Return (x, y) of the center of cell containing provided text 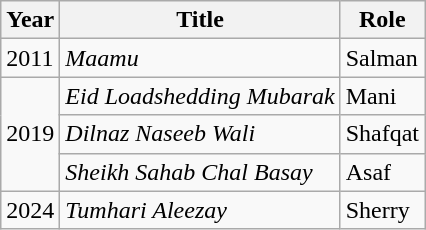
2019 (30, 134)
Title (200, 20)
Shafqat (382, 134)
Tumhari Aleezay (200, 210)
Mani (382, 96)
2024 (30, 210)
Sheikh Sahab Chal Basay (200, 172)
Dilnaz Naseeb Wali (200, 134)
Eid Loadshedding Mubarak (200, 96)
Role (382, 20)
Year (30, 20)
Maamu (200, 58)
2011 (30, 58)
Asaf (382, 172)
Salman (382, 58)
Sherry (382, 210)
